Pinpoint the cell where the given text exists, returning its (X, Y) midpoint coordinate. 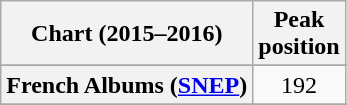
French Albums (SNEP) (127, 85)
Peakposition (299, 34)
Chart (2015–2016) (127, 34)
192 (299, 85)
